For the text-containing cell, return its midpoint in [x, y] coordinate format. 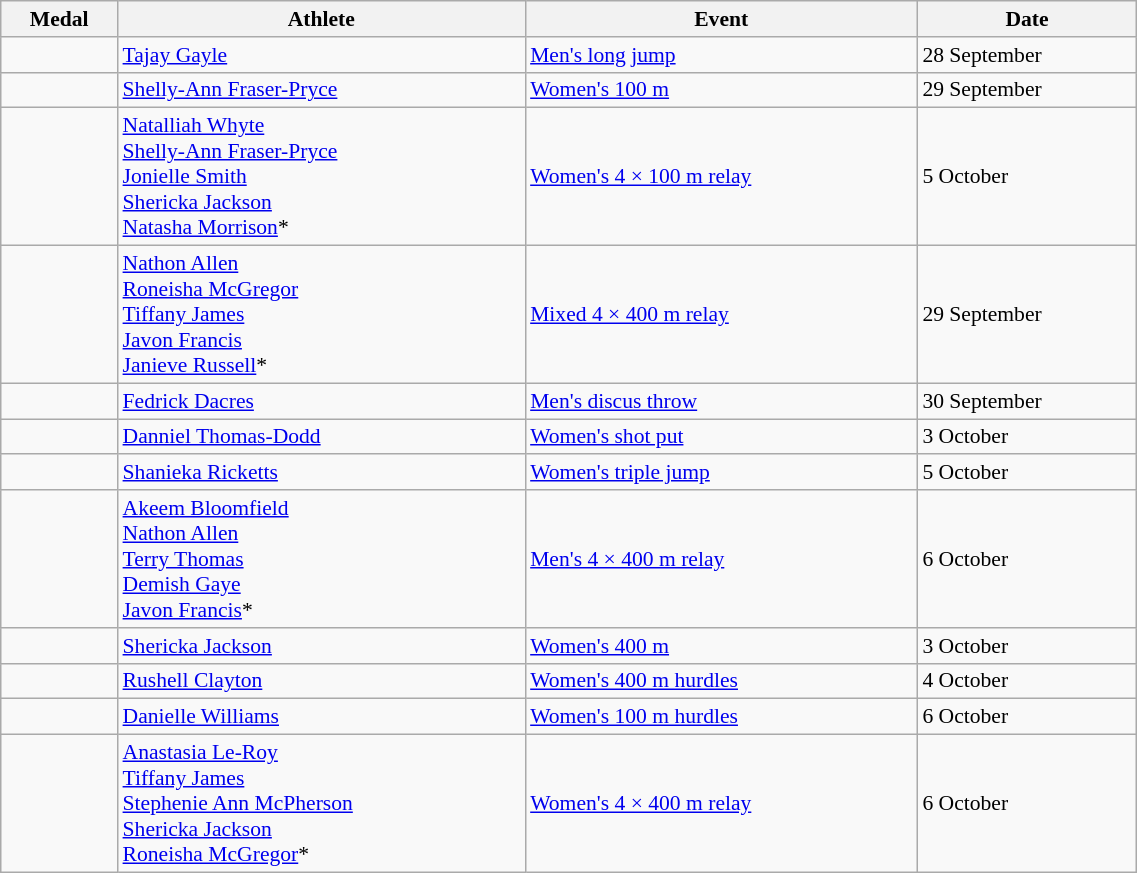
Shelly-Ann Fraser-Pryce [322, 90]
Rushell Clayton [322, 681]
Mixed 4 × 400 m relay [721, 315]
Anastasia Le-RoyTiffany JamesStephenie Ann McPhersonShericka JacksonRoneisha McGregor* [322, 804]
Medal [60, 19]
Shanieka Ricketts [322, 473]
Event [721, 19]
Women's 4 × 400 m relay [721, 804]
Women's 100 m hurdles [721, 717]
Women's 100 m [721, 90]
Akeem BloomfieldNathon AllenTerry ThomasDemish GayeJavon Francis* [322, 559]
Women's shot put [721, 437]
Danniel Thomas-Dodd [322, 437]
Fedrick Dacres [322, 401]
Men's discus throw [721, 401]
Shericka Jackson [322, 646]
Date [1027, 19]
Nathon AllenRoneisha McGregorTiffany JamesJavon FrancisJanieve Russell* [322, 315]
Men's 4 × 400 m relay [721, 559]
Men's long jump [721, 55]
4 October [1027, 681]
Athlete [322, 19]
Danielle Williams [322, 717]
Natalliah WhyteShelly-Ann Fraser-PryceJonielle SmithShericka JacksonNatasha Morrison* [322, 177]
Women's 4 × 100 m relay [721, 177]
30 September [1027, 401]
Tajay Gayle [322, 55]
28 September [1027, 55]
Women's 400 m hurdles [721, 681]
Women's 400 m [721, 646]
Women's triple jump [721, 473]
